Return [X, Y] of the center of cell containing provided text 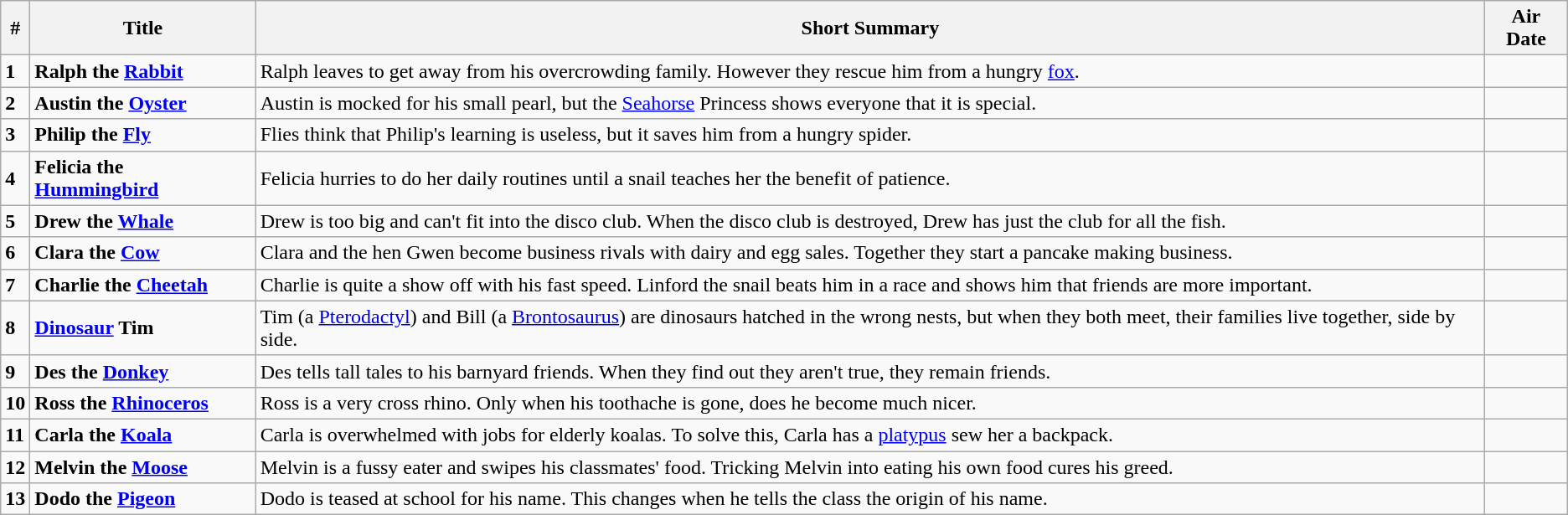
Clara and the hen Gwen become business rivals with dairy and egg sales. Together they start a pancake making business. [869, 253]
Title [142, 28]
11 [15, 435]
Flies think that Philip's learning is useless, but it saves him from a hungry spider. [869, 135]
Clara the Cow [142, 253]
Charlie is quite a show off with his fast speed. Linford the snail beats him in a race and shows him that friends are more important. [869, 285]
Des the Donkey [142, 371]
Ralph the Rabbit [142, 71]
Drew is too big and can't fit into the disco club. When the disco club is destroyed, Drew has just the club for all the fish. [869, 221]
Ross is a very cross rhino. Only when his toothache is gone, does he become much nicer. [869, 403]
13 [15, 499]
Drew the Whale [142, 221]
Dodo the Pigeon [142, 499]
Ralph leaves to get away from his overcrowding family. However they rescue him from a hungry fox. [869, 71]
8 [15, 328]
Carla the Koala [142, 435]
10 [15, 403]
Carla is overwhelmed with jobs for elderly koalas. To solve this, Carla has a platypus sew her a backpack. [869, 435]
12 [15, 466]
Melvin the Moose [142, 466]
2 [15, 103]
Ross the Rhinoceros [142, 403]
6 [15, 253]
Philip the Fly [142, 135]
Des tells tall tales to his barnyard friends. When they find out they aren't true, they remain friends. [869, 371]
Felicia hurries to do her daily routines until a snail teaches her the benefit of patience. [869, 178]
Austin is mocked for his small pearl, but the Seahorse Princess shows everyone that it is special. [869, 103]
4 [15, 178]
5 [15, 221]
Dinosaur Tim [142, 328]
Charlie the Cheetah [142, 285]
Melvin is a fussy eater and swipes his classmates' food. Tricking Melvin into eating his own food cures his greed. [869, 466]
Dodo is teased at school for his name. This changes when he tells the class the origin of his name. [869, 499]
9 [15, 371]
Short Summary [869, 28]
7 [15, 285]
Austin the Oyster [142, 103]
Air Date [1526, 28]
3 [15, 135]
# [15, 28]
1 [15, 71]
Felicia the Hummingbird [142, 178]
